Provide the [x, y] coordinate of the cell's center where the given text is located.  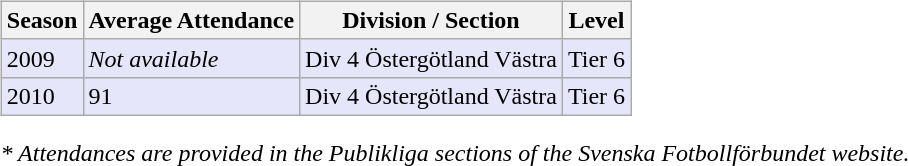
Average Attendance [192, 20]
Not available [192, 58]
2009 [42, 58]
2010 [42, 96]
Season [42, 20]
Level [596, 20]
Division / Section [432, 20]
91 [192, 96]
